Identify which cell holds the provided text, then report its [X, Y] central coordinate. 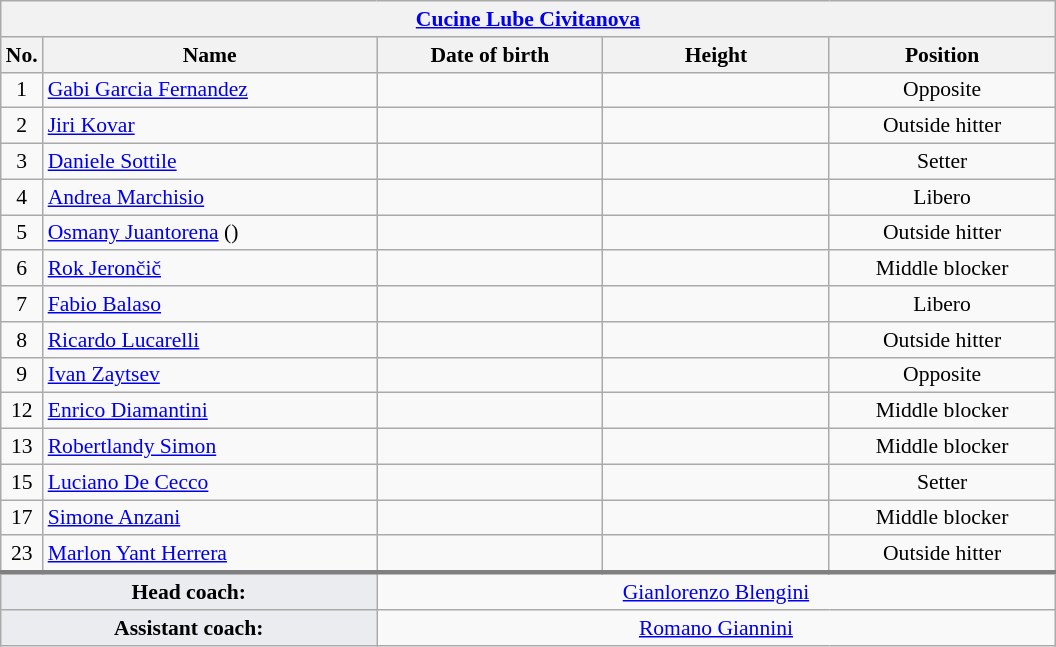
2 [22, 126]
15 [22, 482]
3 [22, 162]
Robertlandy Simon [210, 447]
Gianlorenzo Blengini [716, 592]
Ivan Zaytsev [210, 375]
17 [22, 518]
Andrea Marchisio [210, 197]
Position [942, 55]
Luciano De Cecco [210, 482]
9 [22, 375]
Head coach: [189, 592]
Ricardo Lucarelli [210, 340]
Height [716, 55]
13 [22, 447]
Daniele Sottile [210, 162]
Romano Giannini [716, 628]
Jiri Kovar [210, 126]
Fabio Balaso [210, 304]
Rok Jerončič [210, 269]
7 [22, 304]
6 [22, 269]
Assistant coach: [189, 628]
Name [210, 55]
Enrico Diamantini [210, 411]
Osmany Juantorena () [210, 233]
Date of birth [490, 55]
8 [22, 340]
23 [22, 554]
Gabi Garcia Fernandez [210, 90]
1 [22, 90]
No. [22, 55]
Marlon Yant Herrera [210, 554]
4 [22, 197]
5 [22, 233]
Cucine Lube Civitanova [528, 19]
Simone Anzani [210, 518]
12 [22, 411]
